Detect which cell encompasses the target text, then output its [x, y] center coordinate. 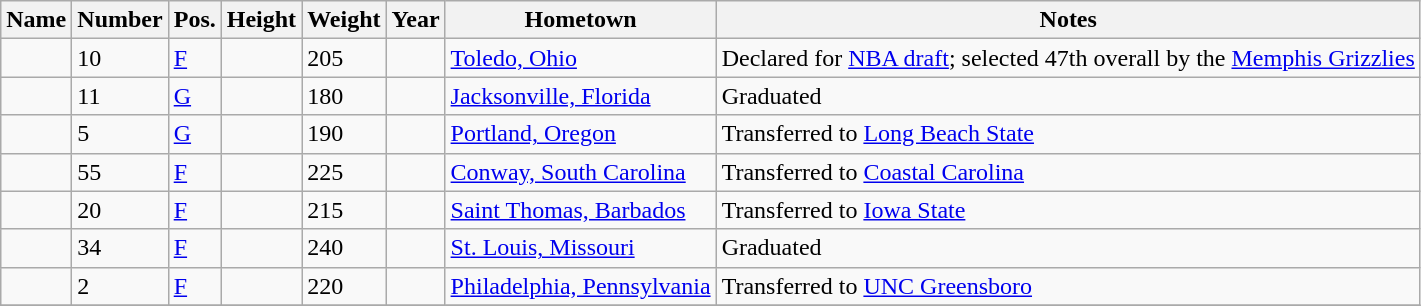
Pos. [194, 20]
Number [120, 20]
11 [120, 96]
Transferred to UNC Greensboro [1068, 286]
10 [120, 58]
215 [344, 210]
Philadelphia, Pennsylvania [580, 286]
190 [344, 134]
Saint Thomas, Barbados [580, 210]
Year [416, 20]
Jacksonville, Florida [580, 96]
Declared for NBA draft; selected 47th overall by the Memphis Grizzlies [1068, 58]
20 [120, 210]
Hometown [580, 20]
240 [344, 248]
2 [120, 286]
Weight [344, 20]
Transferred to Iowa State [1068, 210]
Height [261, 20]
St. Louis, Missouri [580, 248]
Toledo, Ohio [580, 58]
55 [120, 172]
Transferred to Coastal Carolina [1068, 172]
Transferred to Long Beach State [1068, 134]
225 [344, 172]
205 [344, 58]
Name [36, 20]
220 [344, 286]
34 [120, 248]
5 [120, 134]
Notes [1068, 20]
Conway, South Carolina [580, 172]
180 [344, 96]
Portland, Oregon [580, 134]
